Determine the [X, Y] coordinate at the center of the cell enclosing the given text.  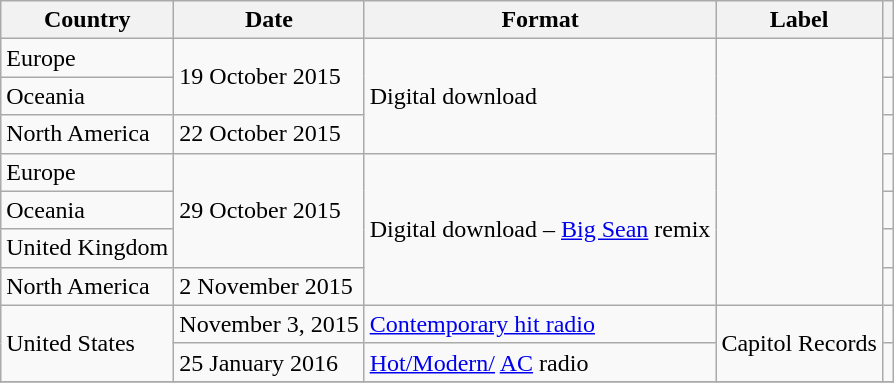
Date [269, 20]
22 October 2015 [269, 134]
Digital download – Big Sean remix [540, 229]
Hot/Modern/ AC radio [540, 362]
Format [540, 20]
Capitol Records [799, 343]
Contemporary hit radio [540, 324]
2 November 2015 [269, 286]
29 October 2015 [269, 210]
November 3, 2015 [269, 324]
Country [88, 20]
19 October 2015 [269, 77]
Digital download [540, 96]
Label [799, 20]
25 January 2016 [269, 362]
United States [88, 343]
United Kingdom [88, 248]
